Capture the cell that displays the provided text and extract its [x, y] central coordinate. 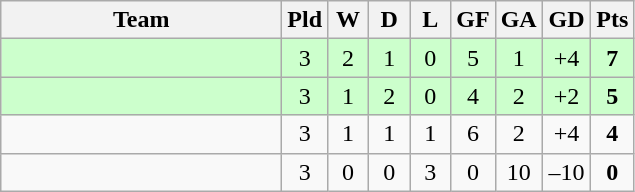
GA [518, 20]
–10 [566, 172]
Pts [612, 20]
7 [612, 58]
10 [518, 172]
+2 [566, 96]
L [430, 20]
GD [566, 20]
Team [142, 20]
GF [473, 20]
W [348, 20]
Pld [305, 20]
D [390, 20]
6 [473, 134]
